Return (x, y) of the center of cell containing provided text 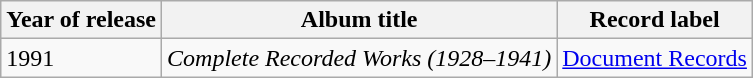
Document Records (655, 58)
Complete Recorded Works (1928–1941) (360, 58)
Year of release (82, 20)
Album title (360, 20)
1991 (82, 58)
Record label (655, 20)
